Find where the given text appears and provide that cell's center as [X, Y] coordinate. 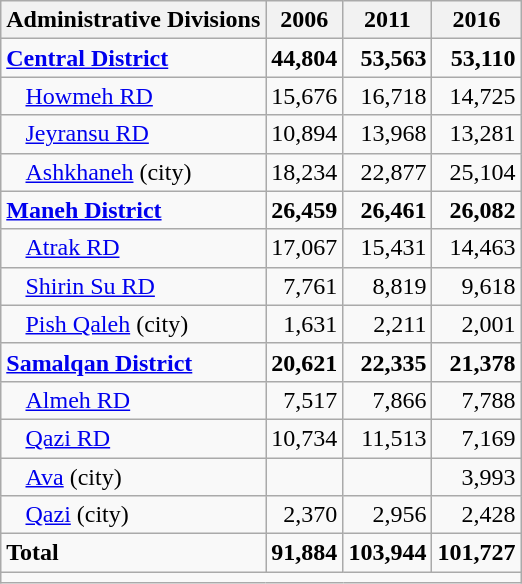
2016 [476, 20]
Jeyransu RD [134, 134]
20,621 [304, 362]
16,718 [388, 96]
13,281 [476, 134]
14,463 [476, 248]
Qazi (city) [134, 515]
10,894 [304, 134]
Atrak RD [134, 248]
7,866 [388, 400]
15,431 [388, 248]
44,804 [304, 58]
14,725 [476, 96]
Howmeh RD [134, 96]
103,944 [388, 553]
91,884 [304, 553]
26,461 [388, 210]
7,517 [304, 400]
53,563 [388, 58]
18,234 [304, 172]
Ashkhaneh (city) [134, 172]
2,956 [388, 515]
Total [134, 553]
10,734 [304, 438]
Almeh RD [134, 400]
2011 [388, 20]
22,877 [388, 172]
17,067 [304, 248]
Pish Qaleh (city) [134, 324]
2,370 [304, 515]
2006 [304, 20]
26,459 [304, 210]
Shirin Su RD [134, 286]
Qazi RD [134, 438]
101,727 [476, 553]
2,001 [476, 324]
7,788 [476, 400]
7,761 [304, 286]
26,082 [476, 210]
22,335 [388, 362]
7,169 [476, 438]
Ava (city) [134, 477]
Central District [134, 58]
8,819 [388, 286]
21,378 [476, 362]
25,104 [476, 172]
Administrative Divisions [134, 20]
53,110 [476, 58]
11,513 [388, 438]
2,211 [388, 324]
9,618 [476, 286]
Maneh District [134, 210]
3,993 [476, 477]
13,968 [388, 134]
15,676 [304, 96]
Samalqan District [134, 362]
1,631 [304, 324]
2,428 [476, 515]
